Determine the (x, y) coordinate at the center of the cell enclosing the given text.  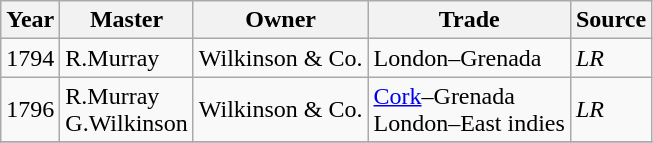
1796 (30, 110)
London–Grenada (469, 58)
1794 (30, 58)
R.MurrayG.Wilkinson (126, 110)
Cork–GrenadaLondon–East indies (469, 110)
Owner (280, 20)
Source (610, 20)
Year (30, 20)
Master (126, 20)
R.Murray (126, 58)
Trade (469, 20)
